Pinpoint the cell where the given text exists, returning its (X, Y) midpoint coordinate. 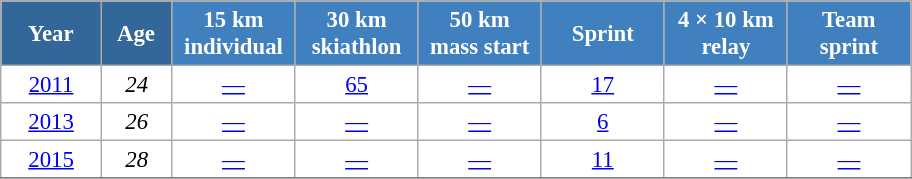
15 km individual (234, 34)
2011 (52, 85)
Team sprint (848, 34)
2015 (52, 160)
65 (356, 85)
Year (52, 34)
Age (136, 34)
11 (602, 160)
30 km skiathlon (356, 34)
6 (602, 122)
24 (136, 85)
17 (602, 85)
4 × 10 km relay (726, 34)
Sprint (602, 34)
26 (136, 122)
28 (136, 160)
2013 (52, 122)
50 km mass start (480, 34)
